Capture the cell that displays the provided text and extract its [x, y] central coordinate. 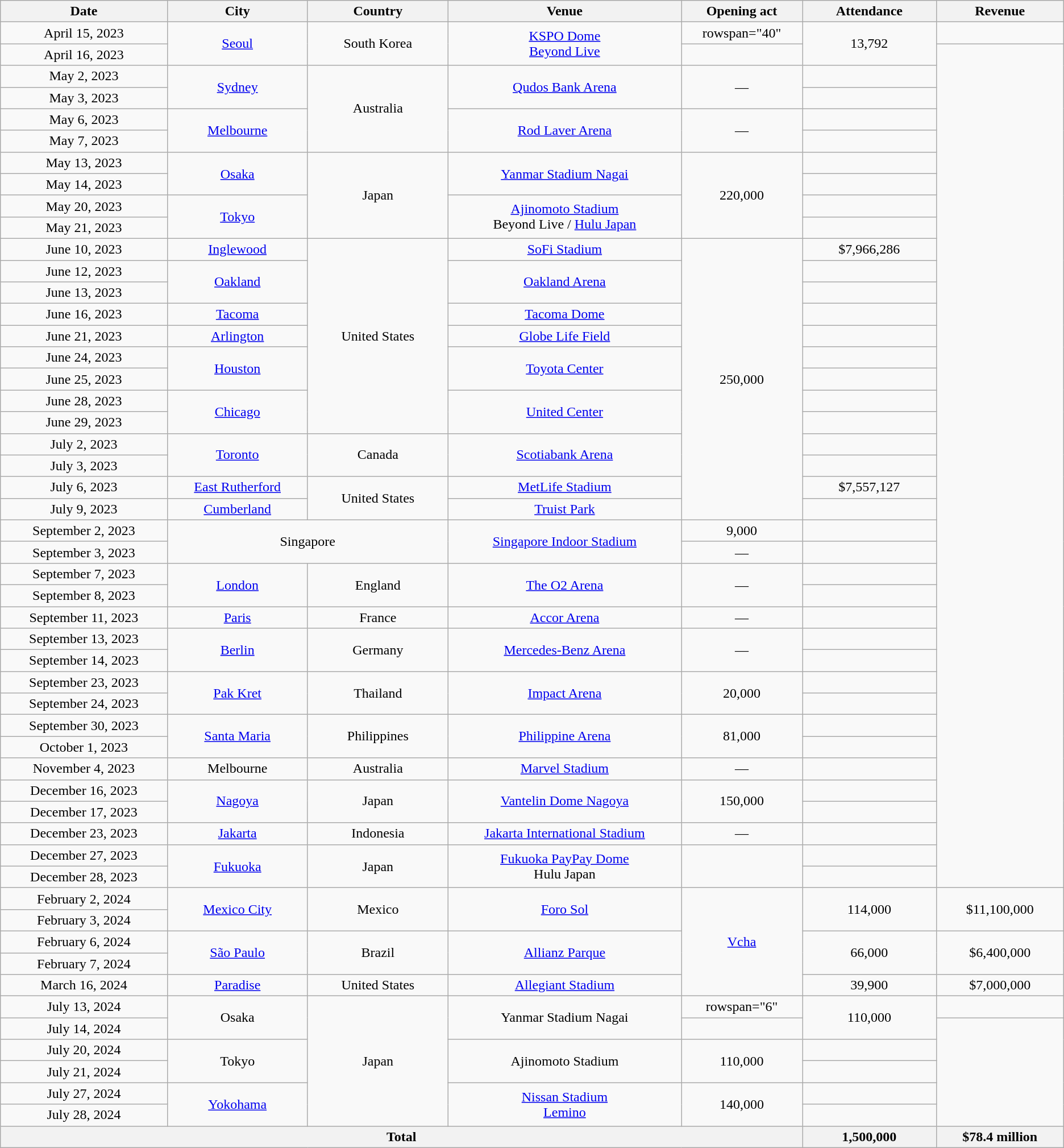
July 27, 2024 [84, 1093]
July 6, 2023 [84, 487]
September 7, 2023 [84, 574]
Toyota Center [564, 368]
Nagoya [238, 801]
May 13, 2023 [84, 163]
September 8, 2023 [84, 595]
Houston [238, 368]
Foro Sol [564, 909]
81,000 [741, 736]
Truist Park [564, 509]
Mexico City [238, 909]
MetLife Stadium [564, 487]
Venue [564, 11]
Cumberland [238, 509]
Pak Kret [238, 693]
July 28, 2024 [84, 1115]
Country [377, 11]
Attendance [870, 11]
Impact Arena [564, 693]
9,000 [741, 531]
Berlin [238, 650]
March 16, 2024 [84, 985]
South Korea [377, 44]
140,000 [741, 1104]
February 6, 2024 [84, 942]
SoFi Stadium [564, 249]
Accor Arena [564, 617]
Revenue [1000, 11]
Allianz Parque [564, 952]
Santa Maria [238, 736]
Opening act [741, 11]
July 9, 2023 [84, 509]
May 2, 2023 [84, 76]
February 7, 2024 [84, 964]
Paradise [238, 985]
Tacoma [238, 314]
France [377, 617]
October 1, 2023 [84, 747]
June 12, 2023 [84, 271]
13,792 [870, 44]
Chicago [238, 412]
December 28, 2023 [84, 877]
September 30, 2023 [84, 726]
July 13, 2024 [84, 1007]
Tacoma Dome [564, 314]
150,000 [741, 801]
Jakarta International Stadium [564, 834]
Nissan StadiumLemino [564, 1104]
Total [401, 1137]
Ajinomoto StadiumBeyond Live / Hulu Japan [564, 217]
Singapore [307, 541]
September 14, 2023 [84, 661]
London [238, 585]
Indonesia [377, 834]
June 21, 2023 [84, 336]
Date [84, 11]
July 21, 2024 [84, 1072]
Toronto [238, 455]
June 25, 2023 [84, 379]
Scotiabank Arena [564, 455]
Oakland [238, 282]
66,000 [870, 952]
220,000 [741, 195]
June 24, 2023 [84, 358]
Philippine Arena [564, 736]
September 2, 2023 [84, 531]
Mercedes-Benz Arena [564, 650]
February 2, 2024 [84, 898]
Fukuoka PayPay DomeHulu Japan [564, 866]
1,500,000 [870, 1137]
Brazil [377, 952]
Fukuoka [238, 866]
KSPO DomeBeyond Live [564, 44]
Paris [238, 617]
Thailand [377, 693]
Marvel Stadium [564, 769]
June 16, 2023 [84, 314]
39,900 [870, 985]
July 20, 2024 [84, 1050]
Canada [377, 455]
September 23, 2023 [84, 682]
England [377, 585]
Rod Laver Arena [564, 130]
Seoul [238, 44]
December 27, 2023 [84, 855]
June 29, 2023 [84, 422]
City [238, 11]
$11,100,000 [1000, 909]
May 6, 2023 [84, 119]
December 23, 2023 [84, 834]
June 13, 2023 [84, 293]
East Rutherford [238, 487]
May 7, 2023 [84, 141]
Qudos Bank Arena [564, 87]
Vantelin Dome Nagoya [564, 801]
May 20, 2023 [84, 206]
Globe Life Field [564, 336]
Allegiant Stadium [564, 985]
July 3, 2023 [84, 466]
Yokohama [238, 1104]
Germany [377, 650]
July 2, 2023 [84, 444]
$7,000,000 [1000, 985]
April 16, 2023 [84, 55]
Arlington [238, 336]
Mexico [377, 909]
May 14, 2023 [84, 184]
Inglewood [238, 249]
United Center [564, 412]
December 17, 2023 [84, 812]
rowspan="40" [741, 33]
Vcha [741, 942]
Oakland Arena [564, 282]
Philippines [377, 736]
$7,966,286 [870, 249]
May 21, 2023 [84, 227]
February 3, 2024 [84, 920]
20,000 [741, 693]
$6,400,000 [1000, 952]
114,000 [870, 909]
September 3, 2023 [84, 552]
Singapore Indoor Stadium [564, 541]
$78.4 million [1000, 1137]
July 14, 2024 [84, 1029]
250,000 [741, 379]
São Paulo [238, 952]
May 3, 2023 [84, 98]
June 10, 2023 [84, 249]
Sydney [238, 87]
rowspan="6" [741, 1007]
June 28, 2023 [84, 401]
September 11, 2023 [84, 617]
December 16, 2023 [84, 790]
November 4, 2023 [84, 769]
Ajinomoto Stadium [564, 1061]
September 24, 2023 [84, 704]
April 15, 2023 [84, 33]
$7,557,127 [870, 487]
September 13, 2023 [84, 639]
The O2 Arena [564, 585]
Jakarta [238, 834]
